Scan for the cell matching the given text and deliver its [x, y] coordinate at center. 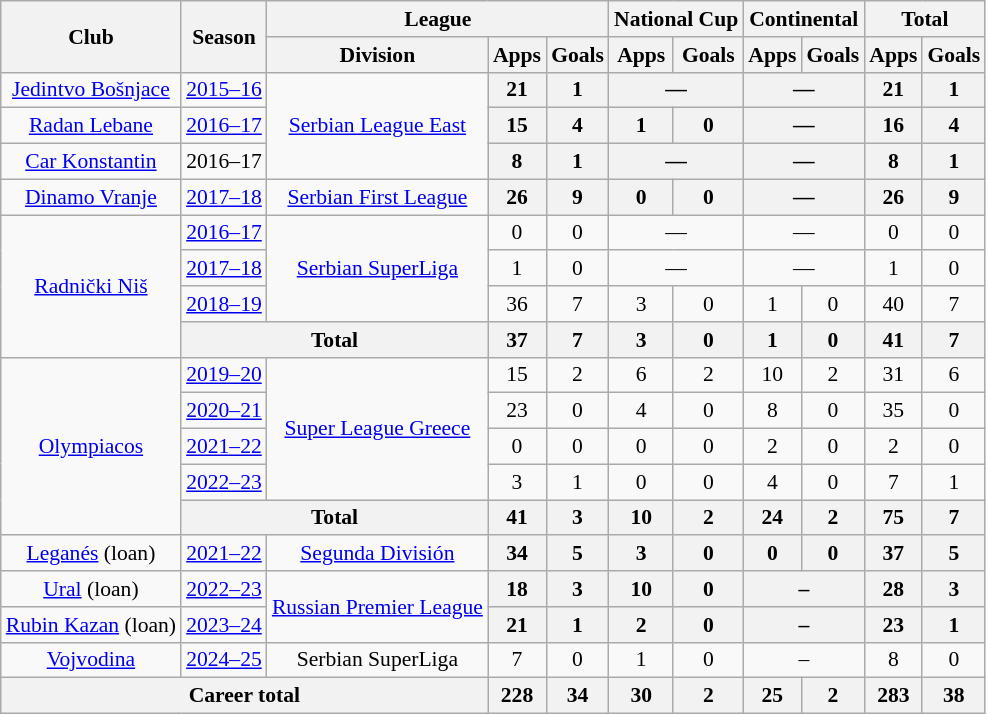
Serbian League East [378, 126]
League [438, 19]
36 [517, 304]
National Cup [676, 19]
2018–19 [224, 304]
228 [517, 696]
Segunda División [378, 554]
2015–16 [224, 90]
Club [91, 36]
Olympiacos [91, 446]
Russian Premier League [378, 606]
2024–25 [224, 660]
25 [772, 696]
2019–20 [224, 375]
40 [893, 304]
Super League Greece [378, 428]
Ural (loan) [91, 589]
Radan Lebane [91, 126]
28 [893, 589]
75 [893, 518]
24 [772, 518]
18 [517, 589]
35 [893, 411]
16 [893, 126]
Continental [804, 19]
Career total [244, 696]
Division [378, 55]
Season [224, 36]
Jedintvo Bošnjace [91, 90]
Serbian First League [378, 197]
Vojvodina [91, 660]
31 [893, 375]
2020–21 [224, 411]
30 [641, 696]
Car Konstantin [91, 162]
Rubin Kazan (loan) [91, 625]
Leganés (loan) [91, 554]
38 [954, 696]
Radnički Niš [91, 286]
283 [893, 696]
Dinamo Vranje [91, 197]
2023–24 [224, 625]
